Pinpoint the cell where the given text exists, returning its [x, y] midpoint coordinate. 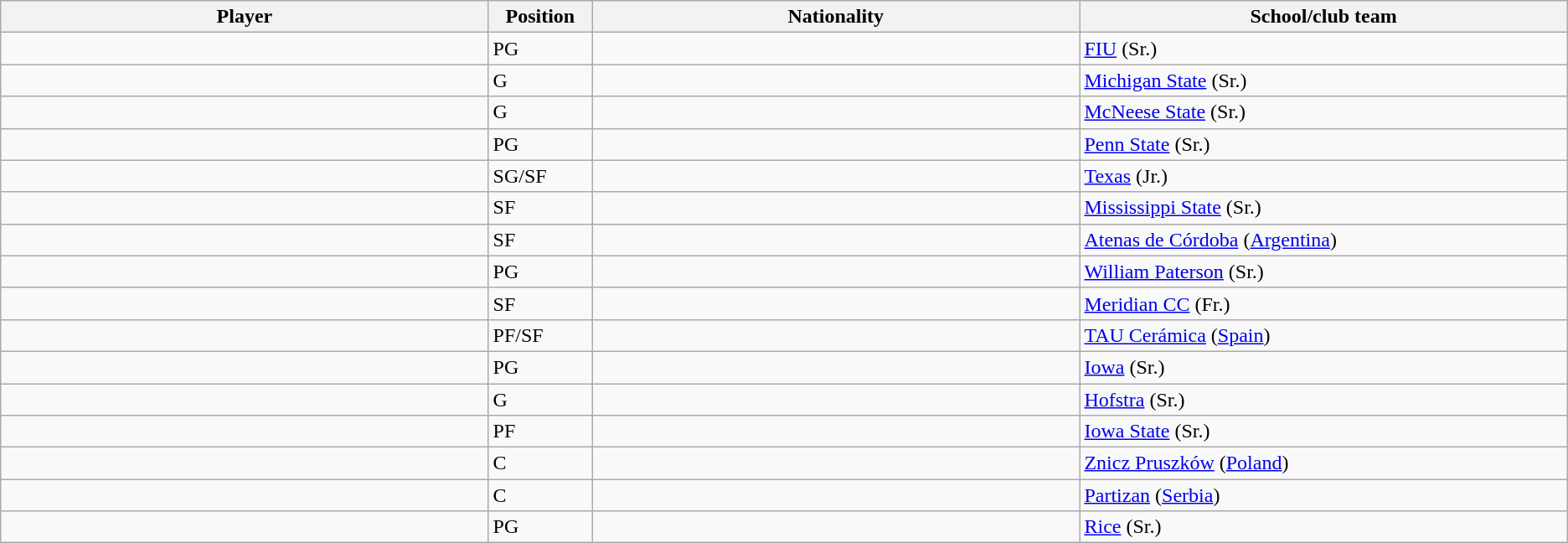
Texas (Jr.) [1323, 176]
Penn State (Sr.) [1323, 144]
PF/SF [540, 335]
Hofstra (Sr.) [1323, 400]
TAU Cerámica (Spain) [1323, 335]
Atenas de Córdoba (Argentina) [1323, 240]
Partizan (Serbia) [1323, 495]
Iowa State (Sr.) [1323, 432]
Znicz Pruszków (Poland) [1323, 463]
Iowa (Sr.) [1323, 367]
Rice (Sr.) [1323, 527]
Meridian CC (Fr.) [1323, 303]
PF [540, 432]
FIU (Sr.) [1323, 49]
Player [245, 17]
Michigan State (Sr.) [1323, 80]
SG/SF [540, 176]
Position [540, 17]
Nationality [836, 17]
School/club team [1323, 17]
Mississippi State (Sr.) [1323, 208]
McNeese State (Sr.) [1323, 112]
William Paterson (Sr.) [1323, 271]
